Output the (X, Y) coordinate of the center of the cell containing the given text.  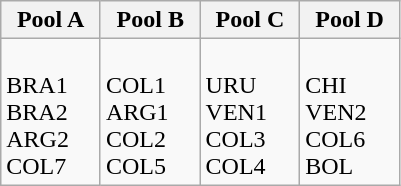
BRA1 BRA2 ARG2 COL7 (51, 112)
URU VEN1 COL3 COL4 (250, 112)
Pool A (51, 20)
Pool C (250, 20)
Pool D (350, 20)
COL1 ARG1 COL2 COL5 (150, 112)
Pool B (150, 20)
CHI VEN2 COL6 BOL (350, 112)
